Return [x, y] of the center of cell containing provided text 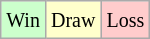
Win [24, 20]
Draw [72, 20]
Loss [126, 20]
